Find where the given text appears and provide that cell's center as [X, Y] coordinate. 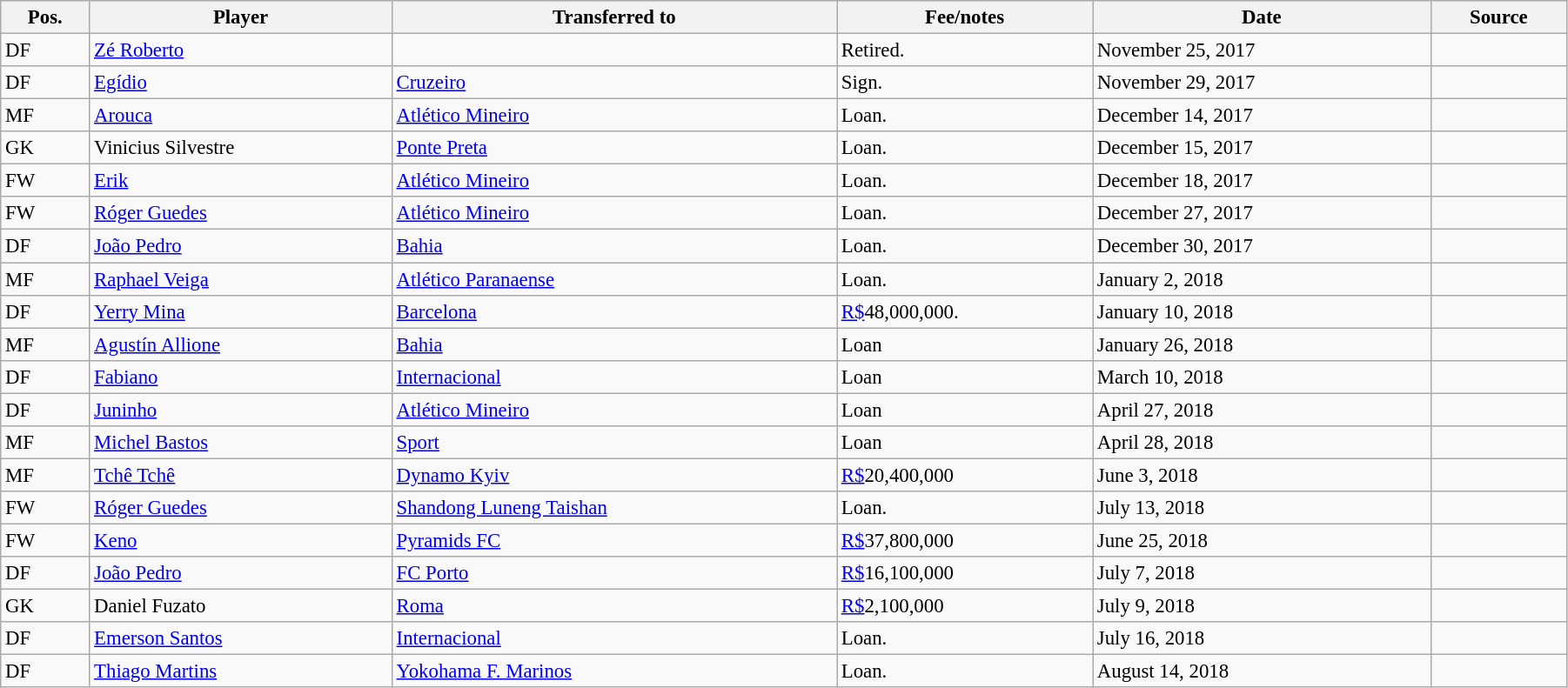
July 7, 2018 [1262, 573]
January 26, 2018 [1262, 344]
July 9, 2018 [1262, 606]
Sport [614, 443]
March 10, 2018 [1262, 377]
R$2,100,000 [965, 606]
Retired. [965, 50]
April 27, 2018 [1262, 410]
Pyramids FC [614, 540]
Source [1498, 17]
Agustín Allione [240, 344]
January 2, 2018 [1262, 279]
August 14, 2018 [1262, 671]
Shandong Luneng Taishan [614, 508]
January 10, 2018 [1262, 311]
Dynamo Kyiv [614, 475]
Fabiano [240, 377]
June 3, 2018 [1262, 475]
Daniel Fuzato [240, 606]
November 25, 2017 [1262, 50]
Yerry Mina [240, 311]
Juninho [240, 410]
Erik [240, 181]
R$20,400,000 [965, 475]
December 30, 2017 [1262, 246]
R$37,800,000 [965, 540]
Zé Roberto [240, 50]
Transferred to [614, 17]
December 27, 2017 [1262, 213]
Arouca [240, 116]
November 29, 2017 [1262, 83]
Michel Bastos [240, 443]
Keno [240, 540]
December 15, 2017 [1262, 148]
Player [240, 17]
R$48,000,000. [965, 311]
Vinicius Silvestre [240, 148]
Cruzeiro [614, 83]
Emerson Santos [240, 638]
April 28, 2018 [1262, 443]
December 18, 2017 [1262, 181]
Date [1262, 17]
Pos. [45, 17]
FC Porto [614, 573]
December 14, 2017 [1262, 116]
Yokohama F. Marinos [614, 671]
Raphael Veiga [240, 279]
June 25, 2018 [1262, 540]
Sign. [965, 83]
Atlético Paranaense [614, 279]
Thiago Martins [240, 671]
July 16, 2018 [1262, 638]
R$16,100,000 [965, 573]
Egídio [240, 83]
July 13, 2018 [1262, 508]
Ponte Preta [614, 148]
Tchê Tchê [240, 475]
Barcelona [614, 311]
Roma [614, 606]
Fee/notes [965, 17]
